For the text-containing cell, return its midpoint in [X, Y] coordinate format. 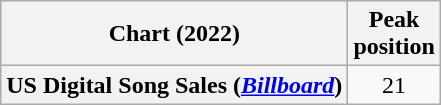
Chart (2022) [174, 34]
US Digital Song Sales (Billboard) [174, 85]
21 [394, 85]
Peakposition [394, 34]
